Provide the (x, y) coordinate of the cell's center where the given text is located.  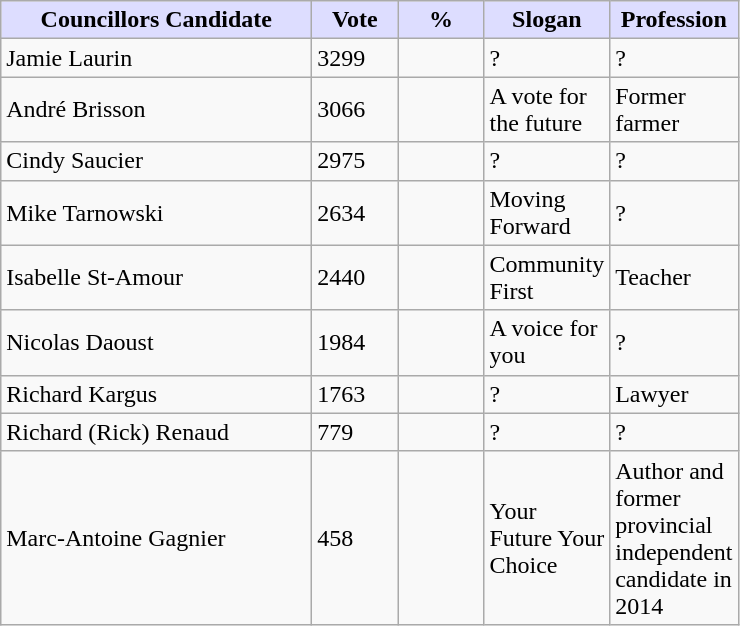
Marc-Antoine Gagnier (156, 538)
1763 (355, 394)
Isabelle St-Amour (156, 278)
Cindy Saucier (156, 161)
% (441, 20)
Nicolas Daoust (156, 342)
2634 (355, 212)
Former farmer (674, 110)
458 (355, 538)
779 (355, 432)
Vote (355, 20)
Moving Forward (547, 212)
Mike Tarnowski (156, 212)
A voice for you (547, 342)
Teacher (674, 278)
Lawyer (674, 394)
3066 (355, 110)
3299 (355, 58)
Profession (674, 20)
Richard Kargus (156, 394)
2975 (355, 161)
Jamie Laurin (156, 58)
1984 (355, 342)
Your Future Your Choice (547, 538)
Richard (Rick) Renaud (156, 432)
André Brisson (156, 110)
A vote for the future (547, 110)
2440 (355, 278)
Councillors Candidate (156, 20)
Author and former provincial independent candidate in 2014 (674, 538)
Community First (547, 278)
Slogan (547, 20)
